Locate the cell with the specified text and output its (x, y) center coordinate. 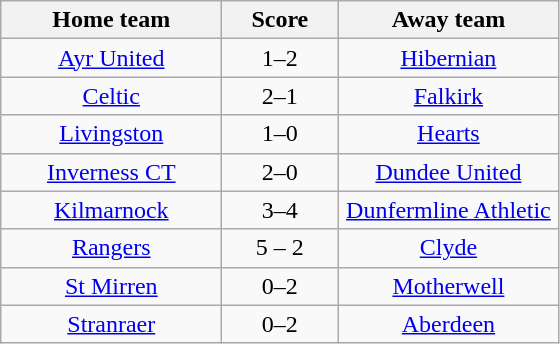
Dundee United (448, 172)
Hibernian (448, 58)
Falkirk (448, 96)
Inverness CT (112, 172)
Stranraer (112, 324)
Score (280, 20)
Motherwell (448, 286)
Clyde (448, 248)
2–1 (280, 96)
Kilmarnock (112, 210)
Celtic (112, 96)
Ayr United (112, 58)
Dunfermline Athletic (448, 210)
Home team (112, 20)
Aberdeen (448, 324)
St Mirren (112, 286)
Livingston (112, 134)
1–2 (280, 58)
5 – 2 (280, 248)
3–4 (280, 210)
Rangers (112, 248)
2–0 (280, 172)
Away team (448, 20)
Hearts (448, 134)
1–0 (280, 134)
